Detect which cell encompasses the target text, then output its (x, y) center coordinate. 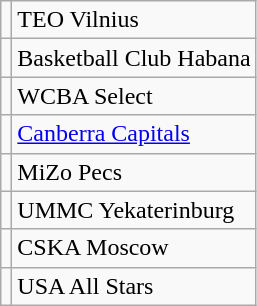
CSKA Moscow (134, 248)
TEO Vilnius (134, 20)
WCBA Select (134, 96)
USA All Stars (134, 286)
UMMC Yekaterinburg (134, 210)
Basketball Club Habana (134, 58)
Canberra Capitals (134, 134)
MiZo Pecs (134, 172)
